Locate the cell with the specified text and output its [X, Y] center coordinate. 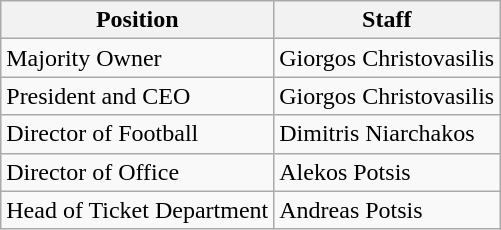
Andreas Potsis [387, 210]
Director of Football [138, 134]
Majority Owner [138, 58]
Head of Ticket Department [138, 210]
Director of Office [138, 172]
Alekos Potsis [387, 172]
Dimitris Niarchakos [387, 134]
Staff [387, 20]
President and CEO [138, 96]
Position [138, 20]
